Determine the (X, Y) coordinate at the center of the cell enclosing the given text.  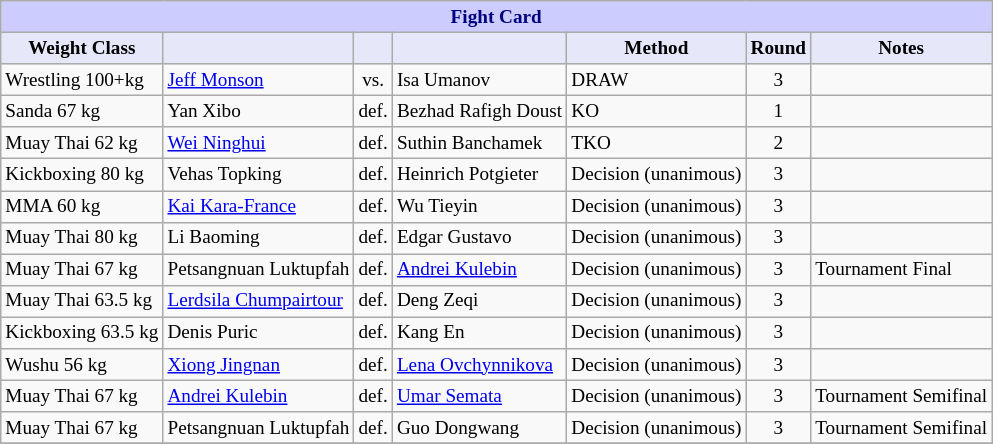
Wrestling 100+kg (82, 80)
Muay Thai 80 kg (82, 238)
DRAW (656, 80)
Suthin Banchamek (479, 143)
Isa Umanov (479, 80)
1 (778, 111)
Kickboxing 80 kg (82, 175)
Method (656, 48)
Notes (902, 48)
Umar Semata (479, 396)
2 (778, 143)
KO (656, 111)
Wu Tieyin (479, 206)
Muay Thai 63.5 kg (82, 301)
Xiong Jingnan (258, 365)
Jeff Monson (258, 80)
vs. (373, 80)
Bezhad Rafigh Doust (479, 111)
Lerdsila Chumpairtour (258, 301)
Round (778, 48)
Kickboxing 63.5 kg (82, 333)
Weight Class (82, 48)
Sanda 67 kg (82, 111)
Fight Card (496, 17)
Wushu 56 kg (82, 365)
MMA 60 kg (82, 206)
Vehas Topking (258, 175)
Heinrich Potgieter (479, 175)
Kang En (479, 333)
Li Baoming (258, 238)
Guo Dongwang (479, 428)
Lena Ovchynnikova (479, 365)
Muay Thai 62 kg (82, 143)
Denis Puric (258, 333)
Deng Zeqi (479, 301)
Edgar Gustavo (479, 238)
Tournament Final (902, 270)
Yan Xibo (258, 111)
Kai Kara-France (258, 206)
TKO (656, 143)
Wei Ninghui (258, 143)
